Search for the cell housing the specified text and yield its (x, y) center coordinate. 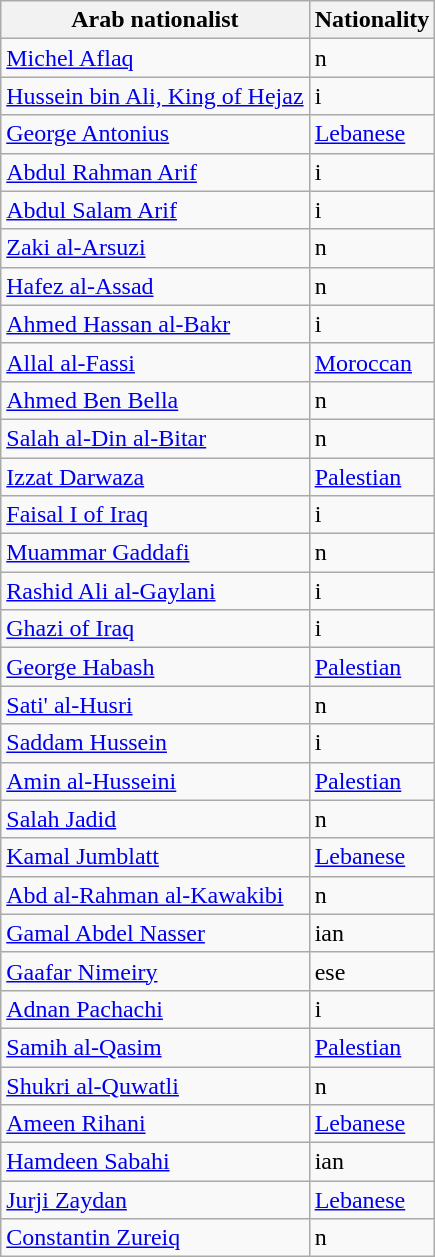
Zaki al-Arsuzi (155, 248)
Adnan Pachachi (155, 1009)
Rashid Ali al-Gaylani (155, 591)
Kamal Jumblatt (155, 857)
Faisal I of Iraq (155, 515)
Abdul Rahman Arif (155, 172)
Constantin Zureiq (155, 1238)
Izzat Darwaza (155, 477)
Salah al-Din al-Bitar (155, 438)
Salah Jadid (155, 819)
Jurji Zaydan (155, 1200)
Gamal Abdel Nasser (155, 933)
Muammar Gaddafi (155, 553)
Hussein bin Ali, King of Hejaz (155, 96)
Michel Aflaq (155, 58)
George Habash (155, 667)
Abdul Salam Arif (155, 210)
Ameen Rihani (155, 1124)
Arab nationalist (155, 20)
Ghazi of Iraq (155, 629)
Moroccan (372, 362)
Samih al-Qasim (155, 1047)
Ahmed Hassan al-Bakr (155, 324)
ese (372, 971)
Sati' al-Husri (155, 705)
Hamdeen Sabahi (155, 1162)
Allal al-Fassi (155, 362)
Hafez al-Assad (155, 286)
George Antonius (155, 134)
Amin al-Husseini (155, 781)
Nationality (372, 20)
Gaafar Nimeiry (155, 971)
Saddam Hussein (155, 743)
Abd al-Rahman al-Kawakibi (155, 895)
Ahmed Ben Bella (155, 400)
Shukri al-Quwatli (155, 1085)
